From the cell containing the given text, extract its center point as [x, y] coordinate. 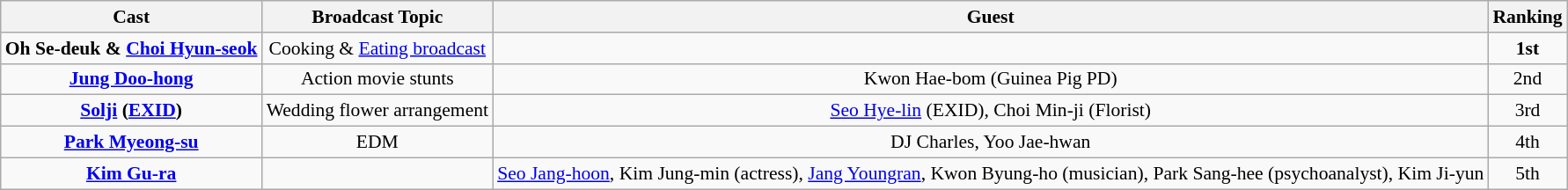
Kwon Hae-bom (Guinea Pig PD) [991, 79]
5th [1528, 173]
2nd [1528, 79]
Cast [132, 17]
Solji (EXID) [132, 111]
Jung Doo-hong [132, 79]
Oh Se-deuk & Choi Hyun-seok [132, 48]
Cooking & Eating broadcast [378, 48]
Guest [991, 17]
DJ Charles, Yoo Jae-hwan [991, 142]
Park Myeong-su [132, 142]
Broadcast Topic [378, 17]
Action movie stunts [378, 79]
EDM [378, 142]
Ranking [1528, 17]
Seo Jang-hoon, Kim Jung-min (actress), Jang Youngran, Kwon Byung-ho (musician), Park Sang-hee (psychoanalyst), Kim Ji-yun [991, 173]
Kim Gu-ra [132, 173]
3rd [1528, 111]
4th [1528, 142]
1st [1528, 48]
Seo Hye-lin (EXID), Choi Min-ji (Florist) [991, 111]
Wedding flower arrangement [378, 111]
